Capture the cell that displays the provided text and extract its [x, y] central coordinate. 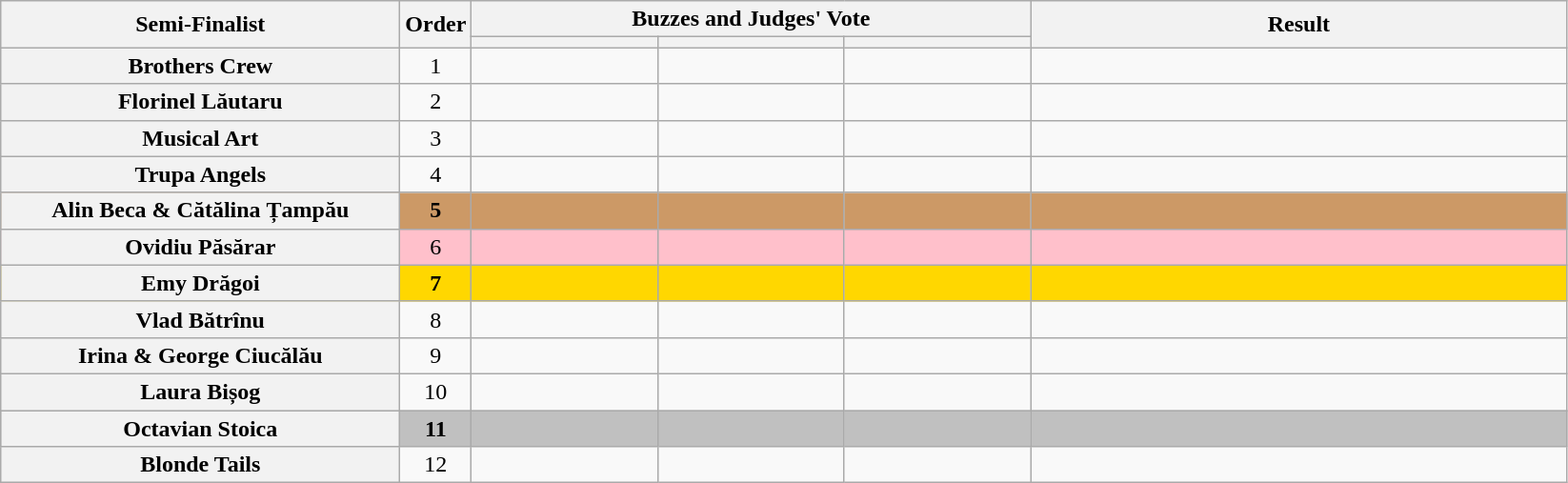
Laura Bișog [200, 392]
Ovidiu Păsărar [200, 247]
9 [436, 355]
Florinel Lăutaru [200, 102]
7 [436, 283]
Emy Drăgoi [200, 283]
4 [436, 174]
Semi-Finalist [200, 25]
3 [436, 138]
2 [436, 102]
11 [436, 428]
Buzzes and Judges' Vote [751, 19]
5 [436, 211]
8 [436, 319]
Alin Beca & Cătălina Țampău [200, 211]
1 [436, 66]
Result [1299, 25]
10 [436, 392]
Brothers Crew [200, 66]
Musical Art [200, 138]
12 [436, 465]
Order [436, 25]
Irina & George Ciucălău [200, 355]
Vlad Bătrînu [200, 319]
6 [436, 247]
Trupa Angels [200, 174]
Blonde Tails [200, 465]
Octavian Stoica [200, 428]
